Locate the cell with the specified text and output its [X, Y] center coordinate. 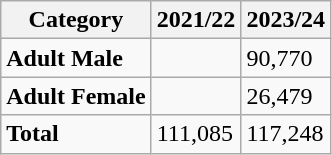
26,479 [286, 96]
2023/24 [286, 20]
2021/22 [196, 20]
Total [76, 134]
90,770 [286, 58]
111,085 [196, 134]
Adult Male [76, 58]
117,248 [286, 134]
Category [76, 20]
Adult Female [76, 96]
